Capture the cell that displays the provided text and extract its (x, y) central coordinate. 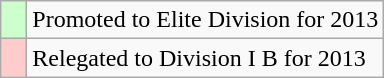
Relegated to Division I B for 2013 (206, 58)
Promoted to Elite Division for 2013 (206, 20)
